Capture the cell that displays the provided text and extract its [X, Y] central coordinate. 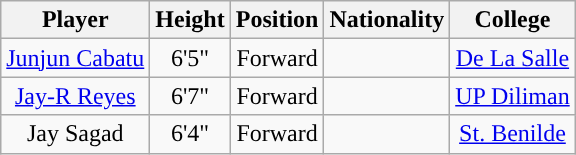
Player [76, 20]
6'7" [190, 96]
De La Salle [513, 58]
Nationality [387, 20]
St. Benilde [513, 134]
Jay Sagad [76, 134]
Height [190, 20]
6'4" [190, 134]
6'5" [190, 58]
College [513, 20]
UP Diliman [513, 96]
Junjun Cabatu [76, 58]
Jay-R Reyes [76, 96]
Position [277, 20]
